For the text-containing cell, return its midpoint in [X, Y] coordinate format. 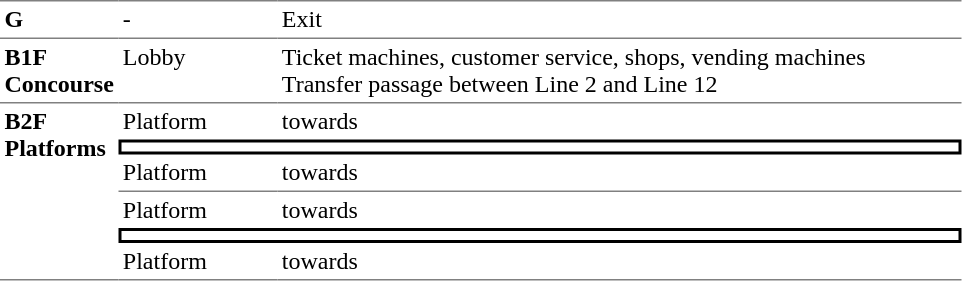
B1FConcourse [59, 71]
B2FPlatforms [59, 192]
Lobby [198, 71]
Exit [619, 19]
- [198, 19]
G [59, 19]
Ticket machines, customer service, shops, vending machinesTransfer passage between Line 2 and Line 12 [619, 71]
